Return the [x, y] coordinate for the center point of the cell that contains the specified text.  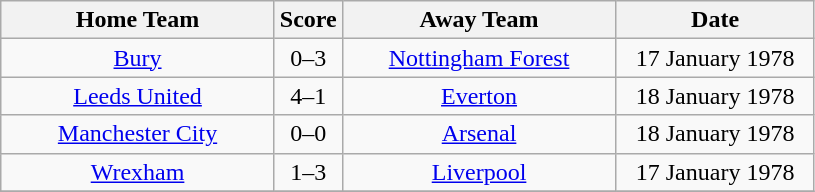
Nottingham Forest [479, 58]
0–0 [308, 134]
1–3 [308, 172]
Arsenal [479, 134]
Wrexham [138, 172]
Away Team [479, 20]
Leeds United [138, 96]
Everton [479, 96]
Liverpool [479, 172]
Manchester City [138, 134]
Bury [138, 58]
4–1 [308, 96]
Home Team [138, 20]
Score [308, 20]
0–3 [308, 58]
Date [716, 20]
